Capture the cell that displays the provided text and extract its [X, Y] central coordinate. 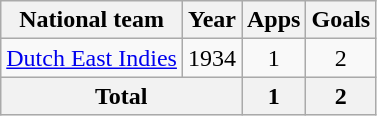
Apps [274, 20]
1934 [212, 58]
Dutch East Indies [92, 58]
Year [212, 20]
Total [122, 96]
Goals [341, 20]
National team [92, 20]
